Return (x, y) of the center of cell containing provided text 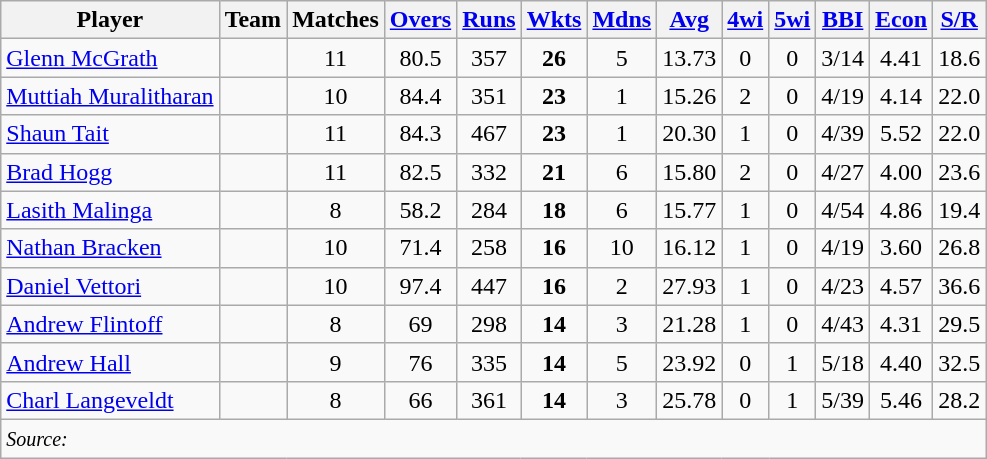
15.80 (690, 172)
15.77 (690, 210)
284 (489, 210)
97.4 (420, 286)
23.92 (690, 362)
28.2 (960, 400)
Runs (489, 20)
Overs (420, 20)
80.5 (420, 58)
Charl Langeveldt (110, 400)
4.40 (902, 362)
25.78 (690, 400)
447 (489, 286)
66 (420, 400)
4wi (746, 20)
Andrew Flintoff (110, 324)
4.57 (902, 286)
Player (110, 20)
Team (253, 20)
32.5 (960, 362)
Mdns (622, 20)
58.2 (420, 210)
13.73 (690, 58)
Shaun Tait (110, 134)
27.93 (690, 286)
23.6 (960, 172)
5/18 (843, 362)
9 (336, 362)
258 (489, 248)
Nathan Bracken (110, 248)
16.12 (690, 248)
21.28 (690, 324)
BBI (843, 20)
351 (489, 96)
335 (489, 362)
71.4 (420, 248)
332 (489, 172)
357 (489, 58)
29.5 (960, 324)
4.31 (902, 324)
Source: (494, 438)
Brad Hogg (110, 172)
Econ (902, 20)
Wkts (554, 20)
S/R (960, 20)
Andrew Hall (110, 362)
5.46 (902, 400)
26.8 (960, 248)
3/14 (843, 58)
Daniel Vettori (110, 286)
361 (489, 400)
5wi (792, 20)
467 (489, 134)
3.60 (902, 248)
15.26 (690, 96)
82.5 (420, 172)
18.6 (960, 58)
84.3 (420, 134)
Matches (336, 20)
4.14 (902, 96)
4/27 (843, 172)
21 (554, 172)
4.86 (902, 210)
Avg (690, 20)
4.00 (902, 172)
84.4 (420, 96)
26 (554, 58)
4/54 (843, 210)
298 (489, 324)
20.30 (690, 134)
Glenn McGrath (110, 58)
4/23 (843, 286)
76 (420, 362)
4/39 (843, 134)
5.52 (902, 134)
4/43 (843, 324)
4.41 (902, 58)
36.6 (960, 286)
Muttiah Muralitharan (110, 96)
5/39 (843, 400)
Lasith Malinga (110, 210)
18 (554, 210)
69 (420, 324)
19.4 (960, 210)
